Determine the [x, y] coordinate at the center of the cell enclosing the given text.  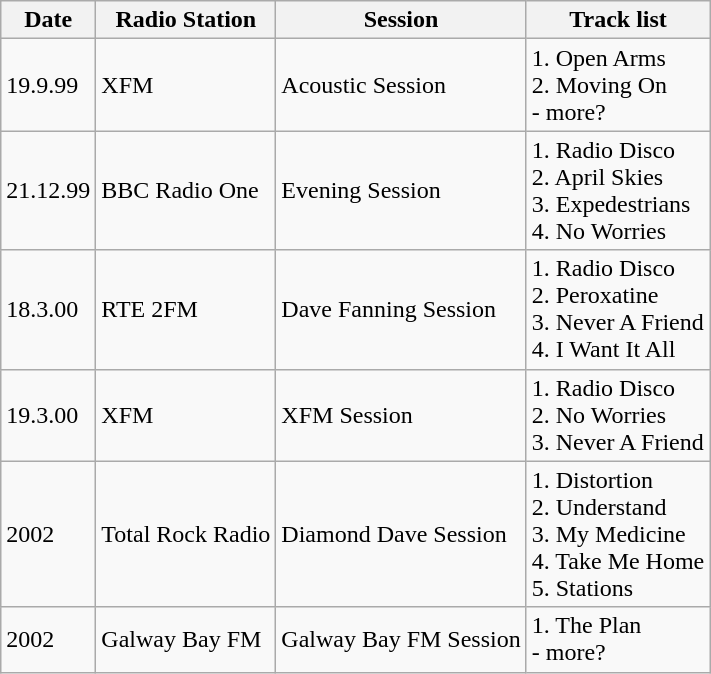
BBC Radio One [186, 190]
Galway Bay FM Session [401, 640]
Diamond Dave Session [401, 534]
19.9.99 [48, 85]
1. Radio Disco2. No Worries3. Never A Friend [618, 415]
Dave Fanning Session [401, 310]
1. Radio Disco2. Peroxatine3. Never A Friend4. I Want It All [618, 310]
Radio Station [186, 20]
Galway Bay FM [186, 640]
18.3.00 [48, 310]
Session [401, 20]
1. Radio Disco2. April Skies3. Expedestrians4. No Worries [618, 190]
1. Open Arms2. Moving On- more? [618, 85]
Date [48, 20]
RTE 2FM [186, 310]
Total Rock Radio [186, 534]
1. The Plan- more? [618, 640]
XFM Session [401, 415]
Acoustic Session [401, 85]
Track list [618, 20]
21.12.99 [48, 190]
19.3.00 [48, 415]
1. Distortion2. Understand3. My Medicine4. Take Me Home5. Stations [618, 534]
Evening Session [401, 190]
